Search for the cell housing the specified text and yield its [x, y] center coordinate. 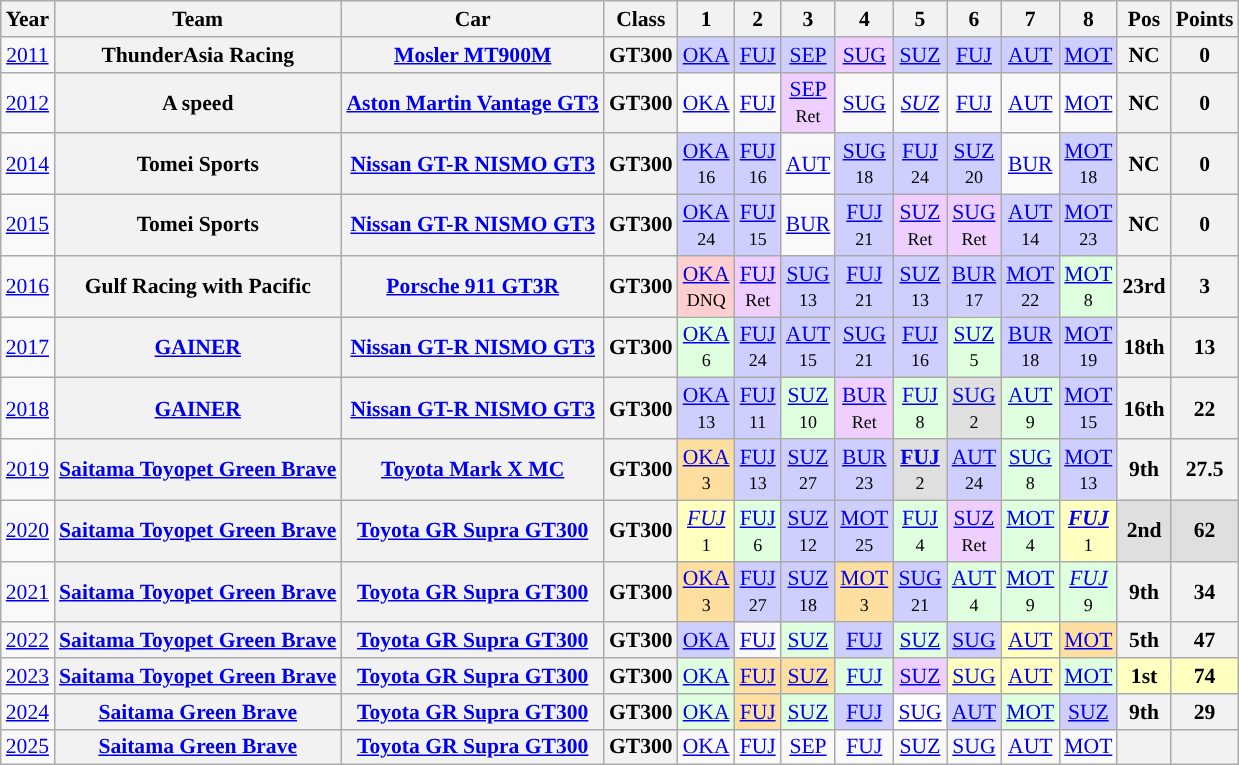
FUJ9 [1088, 592]
FUJRet [758, 286]
MOT9 [1030, 592]
SUZ13 [920, 286]
MOT8 [1088, 286]
ThunderAsia Racing [198, 55]
Class [641, 19]
7 [1030, 19]
MOT4 [1030, 530]
MOT19 [1088, 348]
MOT15 [1088, 408]
SEPRet [808, 102]
MOT25 [864, 530]
Gulf Racing with Pacific [198, 286]
23rd [1144, 286]
FUJ8 [920, 408]
2017 [28, 348]
29 [1205, 712]
74 [1205, 676]
2 [758, 19]
2025 [28, 747]
5th [1144, 641]
SUZ20 [974, 164]
SUZ5 [974, 348]
AUT15 [808, 348]
MOT18 [1088, 164]
62 [1205, 530]
FUJ11 [758, 408]
Team [198, 19]
2018 [28, 408]
Mosler MT900M [472, 55]
8 [1088, 19]
1st [1144, 676]
AUT9 [1030, 408]
Year [28, 19]
22 [1205, 408]
2023 [28, 676]
6 [974, 19]
2011 [28, 55]
2016 [28, 286]
13 [1205, 348]
OKADNQ [706, 286]
Aston Martin Vantage GT3 [472, 102]
2022 [28, 641]
Porsche 911 GT3R [472, 286]
SUG13 [808, 286]
MOT13 [1088, 470]
OKA24 [706, 226]
BUR18 [1030, 348]
47 [1205, 641]
SUZ12 [808, 530]
2024 [28, 712]
2019 [28, 470]
AUT24 [974, 470]
FUJ15 [758, 226]
FUJ4 [920, 530]
16th [1144, 408]
2nd [1144, 530]
FUJ6 [758, 530]
2012 [28, 102]
2014 [28, 164]
1 [706, 19]
2020 [28, 530]
SUZ18 [808, 592]
MOT23 [1088, 226]
SUZ10 [808, 408]
MOT22 [1030, 286]
SUG2 [974, 408]
27.5 [1205, 470]
FUJ27 [758, 592]
OKA16 [706, 164]
A speed [198, 102]
BUR23 [864, 470]
5 [920, 19]
AUT14 [1030, 226]
BURRet [864, 408]
Points [1205, 19]
18th [1144, 348]
AUT4 [974, 592]
Pos [1144, 19]
2021 [28, 592]
OKA6 [706, 348]
BUR17 [974, 286]
SUG8 [1030, 470]
2015 [28, 226]
Car [472, 19]
34 [1205, 592]
Toyota Mark X MC [472, 470]
MOT3 [864, 592]
FUJ13 [758, 470]
SUZ27 [808, 470]
SUG18 [864, 164]
FUJ2 [920, 470]
OKA13 [706, 408]
4 [864, 19]
SUGRet [974, 226]
